Extract the (x, y) coordinate from the center of the cell holding the provided text.  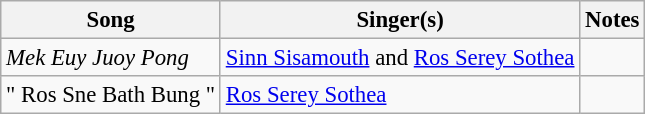
Singer(s) (400, 20)
Notes (612, 20)
Song (111, 20)
Sinn Sisamouth and Ros Serey Sothea (400, 58)
" Ros Sne Bath Bung " (111, 95)
Mek Euy Juoy Pong (111, 58)
Ros Serey Sothea (400, 95)
